Return the [X, Y] coordinate for the center point of the cell that contains the specified text.  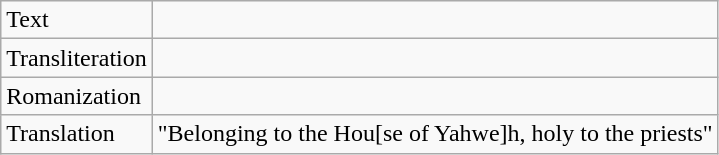
"Belonging to the Hou[se of Yahwe]h, holy to the priests" [435, 134]
Text [77, 20]
Translation [77, 134]
Transliteration [77, 58]
Romanization [77, 96]
